Find where the given text appears and provide that cell's center as (x, y) coordinate. 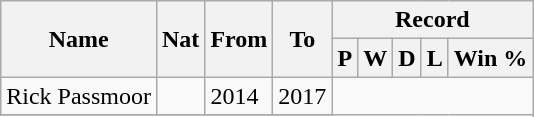
D (407, 58)
Record (432, 20)
From (239, 39)
W (376, 58)
Win % (490, 58)
L (434, 58)
To (302, 39)
Rick Passmoor (79, 96)
Name (79, 39)
2017 (302, 96)
2014 (239, 96)
P (345, 58)
Nat (180, 39)
